Search for the cell housing the specified text and yield its [x, y] center coordinate. 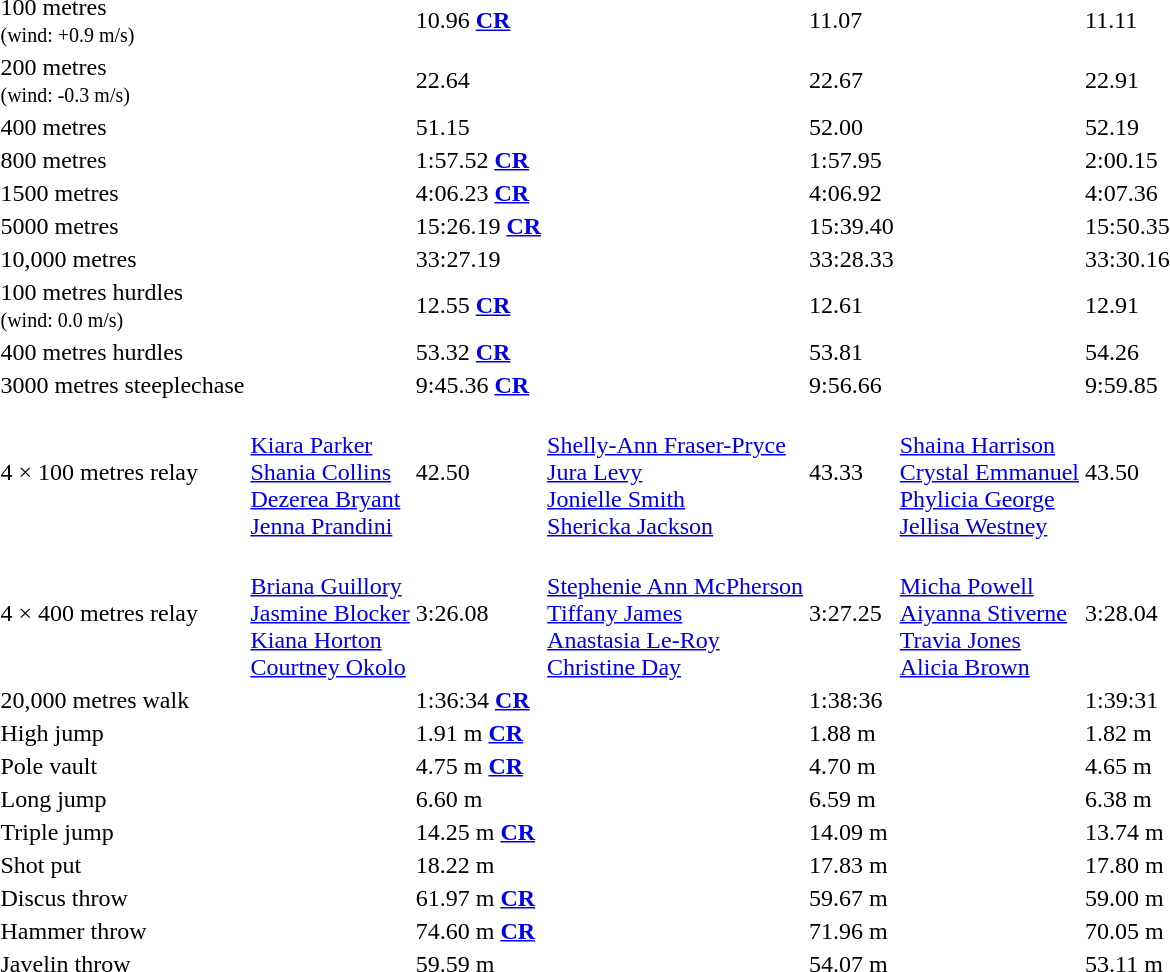
53.32 CR [478, 352]
33:28.33 [852, 259]
42.50 [478, 472]
4:06.23 CR [478, 193]
Shaina HarrisonCrystal EmmanuelPhylicia GeorgeJellisa Westney [989, 472]
Stephenie Ann McPhersonTiffany JamesAnastasia Le-RoyChristine Day [676, 613]
9:56.66 [852, 385]
4:06.92 [852, 193]
Micha PowellAiyanna StiverneTravia JonesAlicia Brown [989, 613]
12.61 [852, 306]
4.70 m [852, 766]
15:26.19 CR [478, 226]
3:26.08 [478, 613]
22.64 [478, 80]
22.67 [852, 80]
71.96 m [852, 931]
3:27.25 [852, 613]
6.60 m [478, 799]
14.25 m CR [478, 832]
59.67 m [852, 898]
14.09 m [852, 832]
6.59 m [852, 799]
12.55 CR [478, 306]
1:57.52 CR [478, 160]
53.81 [852, 352]
1.88 m [852, 733]
1.91 m CR [478, 733]
52.00 [852, 127]
Shelly-Ann Fraser-PryceJura LevyJonielle SmithShericka Jackson [676, 472]
Briana GuilloryJasmine BlockerKiana HortonCourtney Okolo [330, 613]
9:45.36 CR [478, 385]
1:36:34 CR [478, 700]
51.15 [478, 127]
74.60 m CR [478, 931]
1:57.95 [852, 160]
17.83 m [852, 865]
15:39.40 [852, 226]
33:27.19 [478, 259]
Kiara ParkerShania CollinsDezerea BryantJenna Prandini [330, 472]
1:38:36 [852, 700]
61.97 m CR [478, 898]
43.33 [852, 472]
18.22 m [478, 865]
4.75 m CR [478, 766]
